Search for the cell housing the specified text and yield its [X, Y] center coordinate. 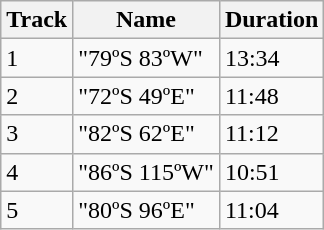
"86ºS 115ºW" [146, 172]
"82ºS 62ºE" [146, 134]
"72ºS 49ºE" [146, 96]
5 [37, 210]
1 [37, 58]
Duration [271, 20]
13:34 [271, 58]
3 [37, 134]
10:51 [271, 172]
2 [37, 96]
"79ºS 83ºW" [146, 58]
11:04 [271, 210]
4 [37, 172]
Name [146, 20]
"80ºS 96ºE" [146, 210]
Track [37, 20]
11:12 [271, 134]
11:48 [271, 96]
